Return the [x, y] coordinate for the center point of the cell that contains the specified text.  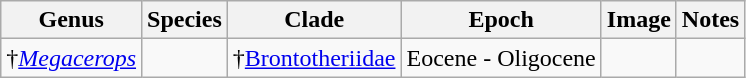
Image [638, 20]
†Megacerops [72, 58]
Species [185, 20]
Eocene - Oligocene [501, 58]
†Brontotheriidae [314, 58]
Genus [72, 20]
Clade [314, 20]
Notes [710, 20]
Epoch [501, 20]
